Pinpoint the cell where the given text exists, returning its [X, Y] midpoint coordinate. 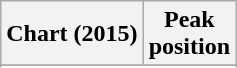
Peak position [189, 34]
Chart (2015) [72, 34]
